Search for the cell housing the specified text and yield its (X, Y) center coordinate. 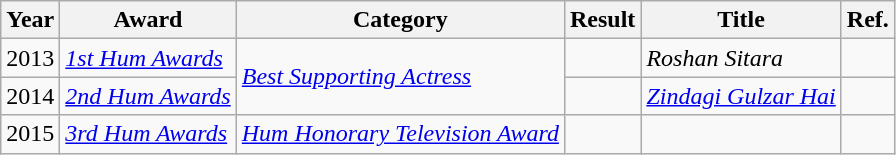
Award (148, 20)
Year (30, 20)
Result (602, 20)
2013 (30, 58)
1st Hum Awards (148, 58)
Title (741, 20)
Hum Honorary Television Award (400, 134)
Zindagi Gulzar Hai (741, 96)
Best Supporting Actress (400, 77)
2nd Hum Awards (148, 96)
2014 (30, 96)
Roshan Sitara (741, 58)
Ref. (868, 20)
3rd Hum Awards (148, 134)
2015 (30, 134)
Category (400, 20)
